Detect which cell encompasses the target text, then output its (X, Y) center coordinate. 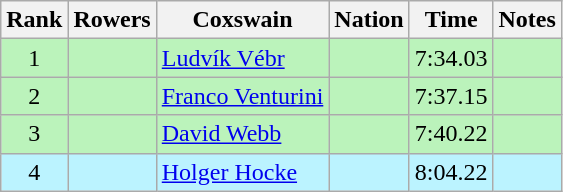
8:04.22 (451, 172)
7:34.03 (451, 58)
Rank (34, 20)
Ludvík Vébr (242, 58)
Time (451, 20)
Nation (369, 20)
Franco Venturini (242, 96)
3 (34, 134)
4 (34, 172)
Holger Hocke (242, 172)
1 (34, 58)
Rowers (112, 20)
David Webb (242, 134)
Coxswain (242, 20)
7:40.22 (451, 134)
2 (34, 96)
Notes (527, 20)
7:37.15 (451, 96)
